Extract the [x, y] coordinate from the center of the cell holding the provided text.  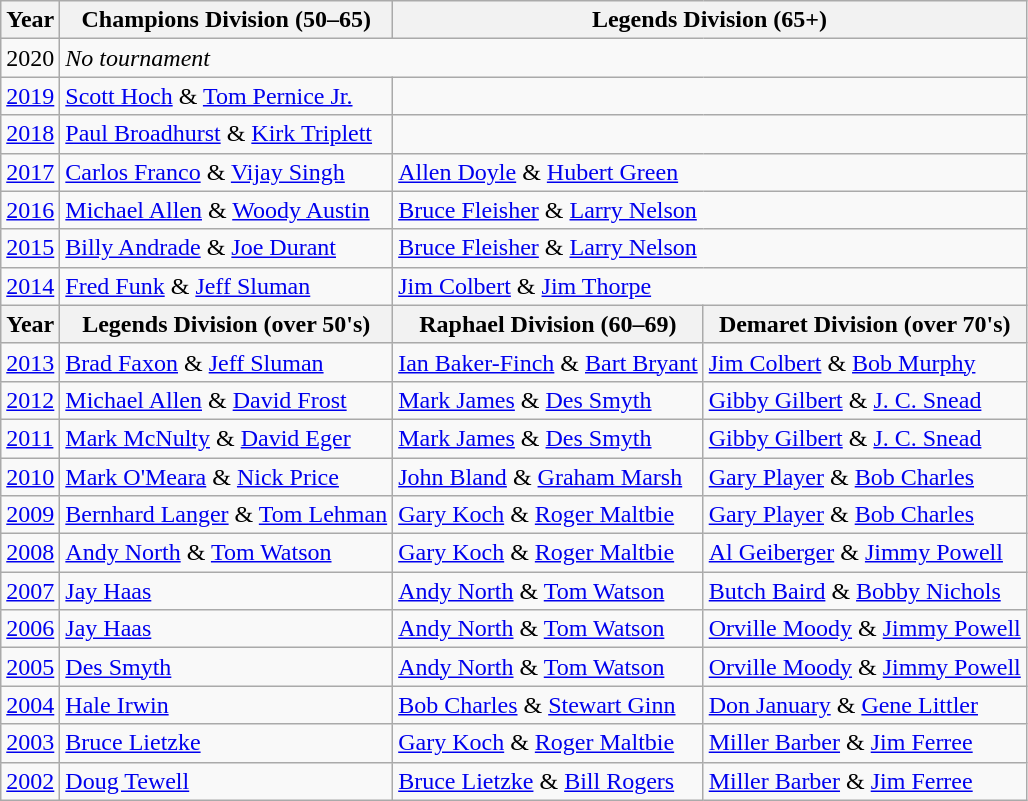
2010 [30, 477]
Billy Andrade & Joe Durant [226, 248]
Hale Irwin [226, 705]
2009 [30, 515]
Raphael Division (60–69) [548, 324]
Jim Colbert & Bob Murphy [864, 362]
Des Smyth [226, 667]
2004 [30, 705]
2015 [30, 248]
2006 [30, 629]
Legends Division (over 50's) [226, 324]
No tournament [543, 58]
2014 [30, 286]
Ian Baker-Finch & Bart Bryant [548, 362]
Michael Allen & Woody Austin [226, 210]
Champions Division (50–65) [226, 20]
Mark O'Meara & Nick Price [226, 477]
Michael Allen & David Frost [226, 400]
2019 [30, 96]
Legends Division (65+) [710, 20]
Butch Baird & Bobby Nichols [864, 591]
2003 [30, 743]
Scott Hoch & Tom Pernice Jr. [226, 96]
Bernhard Langer & Tom Lehman [226, 515]
Doug Tewell [226, 781]
Carlos Franco & Vijay Singh [226, 172]
2002 [30, 781]
Mark McNulty & David Eger [226, 438]
Don January & Gene Littler [864, 705]
2012 [30, 400]
Allen Doyle & Hubert Green [710, 172]
John Bland & Graham Marsh [548, 477]
Fred Funk & Jeff Sluman [226, 286]
Brad Faxon & Jeff Sluman [226, 362]
2016 [30, 210]
2011 [30, 438]
2018 [30, 134]
Al Geiberger & Jimmy Powell [864, 553]
2007 [30, 591]
Bruce Lietzke & Bill Rogers [548, 781]
2008 [30, 553]
Paul Broadhurst & Kirk Triplett [226, 134]
2013 [30, 362]
2017 [30, 172]
Demaret Division (over 70's) [864, 324]
2005 [30, 667]
2020 [30, 58]
Bruce Lietzke [226, 743]
Jim Colbert & Jim Thorpe [710, 286]
Bob Charles & Stewart Ginn [548, 705]
